Locate the cell with the specified text and output its (X, Y) center coordinate. 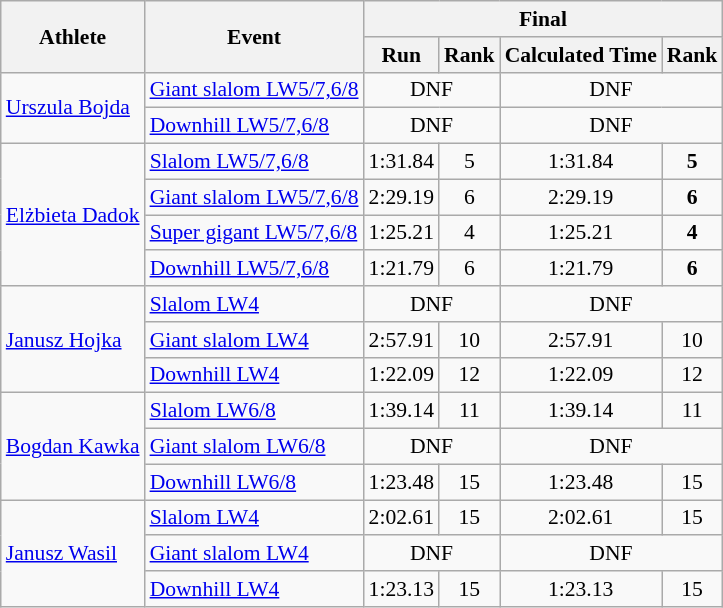
Final (544, 19)
Run (402, 55)
Elżbieta Dadok (73, 215)
Slalom LW6/8 (254, 411)
Giant slalom LW6/8 (254, 447)
Urszula Bojda (73, 108)
Super gigant LW5/7,6/8 (254, 233)
Slalom LW5/7,6/8 (254, 162)
Janusz Wasil (73, 554)
Bogdan Kawka (73, 446)
Calculated Time (581, 55)
Athlete (73, 36)
Downhill LW6/8 (254, 482)
Event (254, 36)
Janusz Hojka (73, 340)
